For the text-containing cell, return its midpoint in [X, Y] coordinate format. 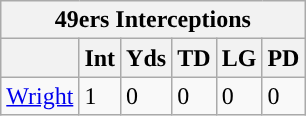
Wright [40, 96]
LG [239, 58]
Yds [146, 58]
1 [100, 96]
49ers Interceptions [153, 20]
Int [100, 58]
TD [194, 58]
PD [284, 58]
